Determine the (X, Y) coordinate at the center of the cell enclosing the given text.  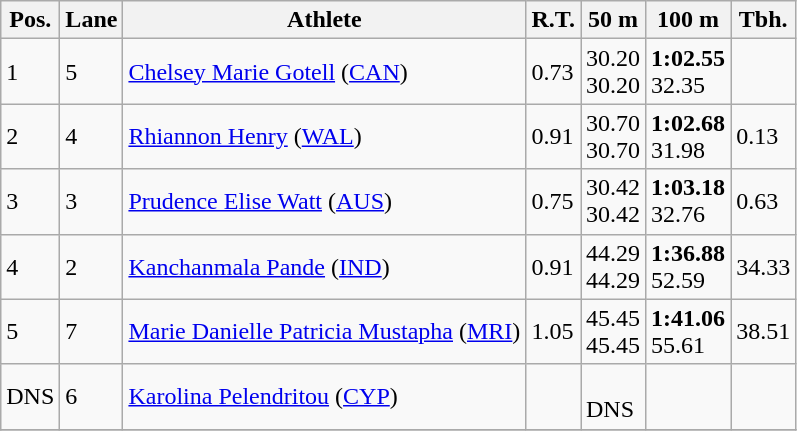
0.73 (554, 72)
Tbh. (764, 20)
1.05 (554, 332)
45.4545.45 (612, 332)
1:41.0655.61 (688, 332)
Pos. (30, 20)
Lane (92, 20)
100 m (688, 20)
Athlete (324, 20)
Marie Danielle Patricia Mustapha (MRI) (324, 332)
Prudence Elise Watt (AUS) (324, 202)
7 (92, 332)
44.2944.29 (612, 266)
Karolina Pelendritou (CYP) (324, 396)
30.2030.20 (612, 72)
R.T. (554, 20)
50 m (612, 20)
30.7030.70 (612, 136)
Kanchanmala Pande (IND) (324, 266)
Rhiannon Henry (WAL) (324, 136)
0.63 (764, 202)
1 (30, 72)
1:03.1832.76 (688, 202)
34.33 (764, 266)
1:02.6831.98 (688, 136)
Chelsey Marie Gotell (CAN) (324, 72)
0.75 (554, 202)
30.4230.42 (612, 202)
1:36.8852.59 (688, 266)
38.51 (764, 332)
0.13 (764, 136)
6 (92, 396)
1:02.5532.35 (688, 72)
